Extract the [X, Y] coordinate from the center of the cell holding the provided text.  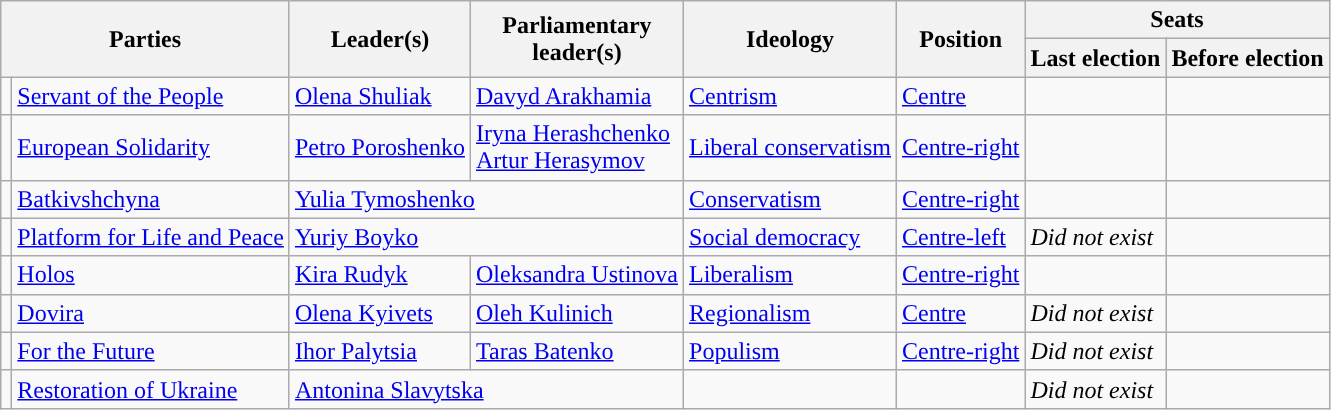
Petro Poroshenko [380, 148]
Leader(s) [380, 39]
Yulia Tymoshenko [486, 199]
Taras Batenko [576, 351]
Last election [1096, 58]
Social democracy [790, 237]
Regionalism [790, 313]
Position [961, 39]
For the Future [151, 351]
Liberal conservatism [790, 148]
Iryna HerashchenkoArtur Herasymov [576, 148]
Kira Rudyk [380, 275]
Platform for Life and Peace [151, 237]
Restoration of Ukraine [151, 389]
Conservatism [790, 199]
Holos [151, 275]
Ihor Palytsia [380, 351]
Parties [146, 39]
Ideology [790, 39]
Centre-left [961, 237]
Parliamentaryleader(s) [576, 39]
Antonina Slavytska [486, 389]
Before election [1248, 58]
Batkivshchyna [151, 199]
Liberalism [790, 275]
Olena Kyivets [380, 313]
Servant of the People [151, 96]
European Solidarity [151, 148]
Oleh Kulinich [576, 313]
Dovira [151, 313]
Davyd Arakhamia [576, 96]
Olena Shuliak [380, 96]
Yuriy Boyko [486, 237]
Oleksandra Ustinova [576, 275]
Seats [1177, 20]
Populism [790, 351]
Centrism [790, 96]
